Locate the cell with the specified text and output its (X, Y) center coordinate. 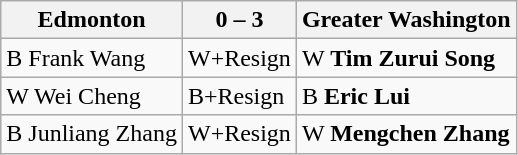
0 – 3 (239, 20)
B Frank Wang (92, 58)
W Mengchen Zhang (406, 134)
Edmonton (92, 20)
B+Resign (239, 96)
W Tim Zurui Song (406, 58)
Greater Washington (406, 20)
B Junliang Zhang (92, 134)
B Eric Lui (406, 96)
W Wei Cheng (92, 96)
